Extract the [x, y] coordinate from the center of the cell holding the provided text.  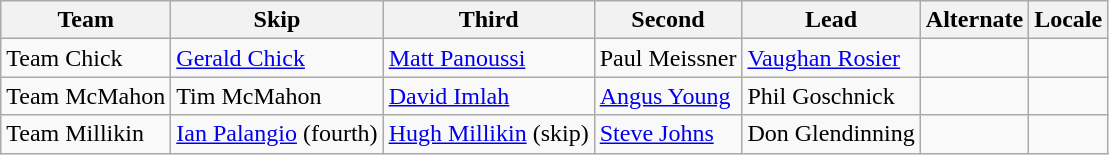
Don Glendinning [831, 134]
Third [488, 20]
Vaughan Rosier [831, 58]
Gerald Chick [277, 58]
David Imlah [488, 96]
Skip [277, 20]
Ian Palangio (fourth) [277, 134]
Phil Goschnick [831, 96]
Paul Meissner [668, 58]
Locale [1068, 20]
Lead [831, 20]
Hugh Millikin (skip) [488, 134]
Team Millikin [86, 134]
Team [86, 20]
Second [668, 20]
Tim McMahon [277, 96]
Steve Johns [668, 134]
Team McMahon [86, 96]
Alternate [974, 20]
Matt Panoussi [488, 58]
Angus Young [668, 96]
Team Chick [86, 58]
